For the text-containing cell, return its midpoint in [x, y] coordinate format. 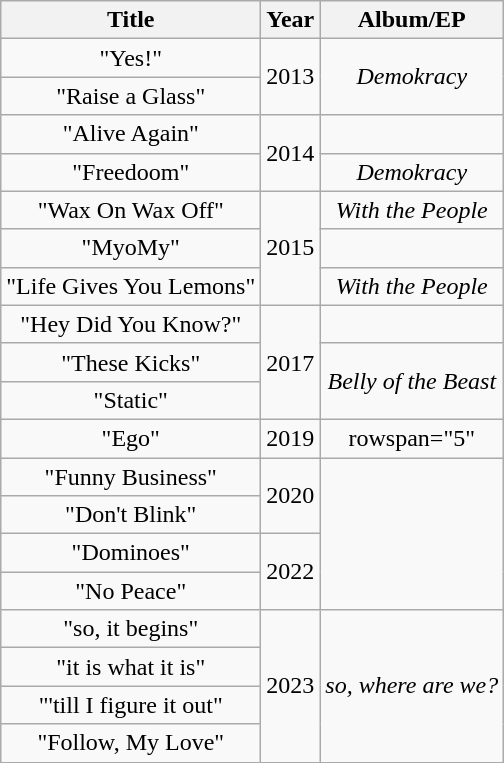
2020 [290, 496]
so, where are we? [412, 686]
"Don't Blink" [131, 515]
"Raise a Glass" [131, 96]
2013 [290, 77]
"Funny Business" [131, 477]
Title [131, 20]
2015 [290, 248]
2022 [290, 572]
rowspan="5" [412, 438]
2019 [290, 438]
"These Kicks" [131, 362]
"Follow, My Love" [131, 743]
"Hey Did You Know?" [131, 324]
"it is what it is" [131, 667]
"Alive Again" [131, 134]
"so, it begins" [131, 629]
2023 [290, 686]
Album/EP [412, 20]
"Yes!" [131, 58]
Belly of the Beast [412, 381]
"Static" [131, 400]
"No Peace" [131, 591]
"Life Gives You Lemons" [131, 286]
2014 [290, 153]
"MyoMy" [131, 248]
"Wax On Wax Off" [131, 210]
2017 [290, 362]
Year [290, 20]
"Ego" [131, 438]
"Dominoes" [131, 553]
"Freedoom" [131, 172]
"'till I figure it out" [131, 705]
